Capture the cell that displays the provided text and extract its (x, y) central coordinate. 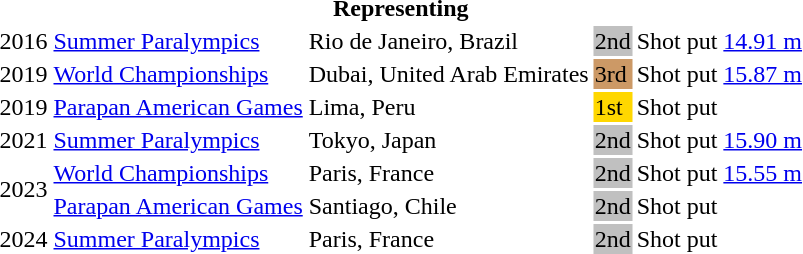
Dubai, United Arab Emirates (448, 74)
Rio de Janeiro, Brazil (448, 41)
Tokyo, Japan (448, 140)
1st (612, 107)
Lima, Peru (448, 107)
3rd (612, 74)
Santiago, Chile (448, 206)
